Search for the cell housing the specified text and yield its [X, Y] center coordinate. 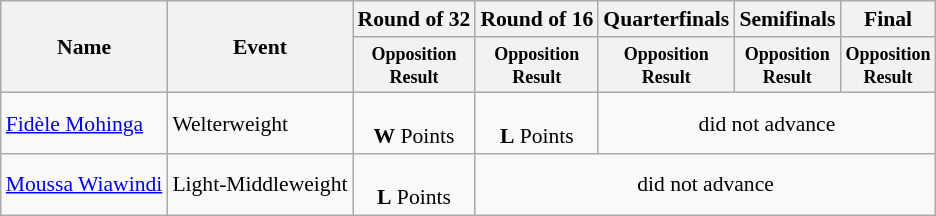
Light-Middleweight [260, 184]
Round of 16 [536, 19]
Final [888, 19]
Name [84, 47]
Semifinals [787, 19]
Welterweight [260, 124]
W Points [414, 124]
Round of 32 [414, 19]
Moussa Wiawindi [84, 184]
Event [260, 47]
Fidèle Mohinga [84, 124]
Quarterfinals [666, 19]
